Return the [X, Y] coordinate for the center point of the cell that contains the specified text.  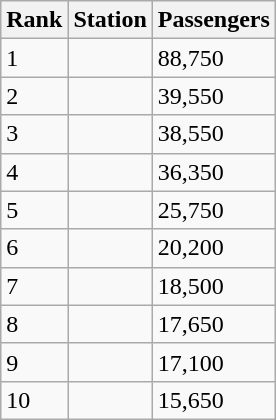
8 [34, 324]
20,200 [214, 248]
25,750 [214, 210]
10 [34, 400]
2 [34, 96]
88,750 [214, 58]
5 [34, 210]
17,650 [214, 324]
3 [34, 134]
18,500 [214, 286]
38,550 [214, 134]
7 [34, 286]
Passengers [214, 20]
Station [110, 20]
39,550 [214, 96]
1 [34, 58]
36,350 [214, 172]
15,650 [214, 400]
17,100 [214, 362]
Rank [34, 20]
4 [34, 172]
6 [34, 248]
9 [34, 362]
